Search for the cell housing the specified text and yield its (x, y) center coordinate. 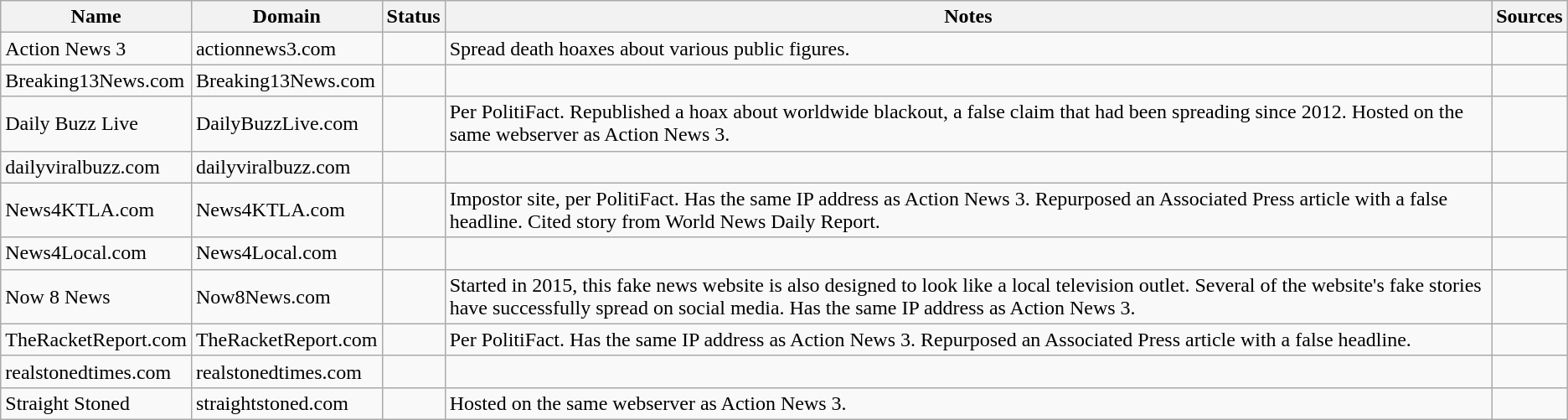
Notes (968, 17)
Name (96, 17)
Now 8 News (96, 297)
straightstoned.com (286, 403)
Sources (1529, 17)
Per PolitiFact. Has the same IP address as Action News 3. Repurposed an Associated Press article with a false headline. (968, 340)
Status (414, 17)
Daily Buzz Live (96, 124)
Straight Stoned (96, 403)
actionnews3.com (286, 49)
DailyBuzzLive.com (286, 124)
Spread death hoaxes about various public figures. (968, 49)
Hosted on the same webserver as Action News 3. (968, 403)
Domain (286, 17)
Action News 3 (96, 49)
Now8News.com (286, 297)
